Output the (X, Y) coordinate of the center of the cell containing the given text.  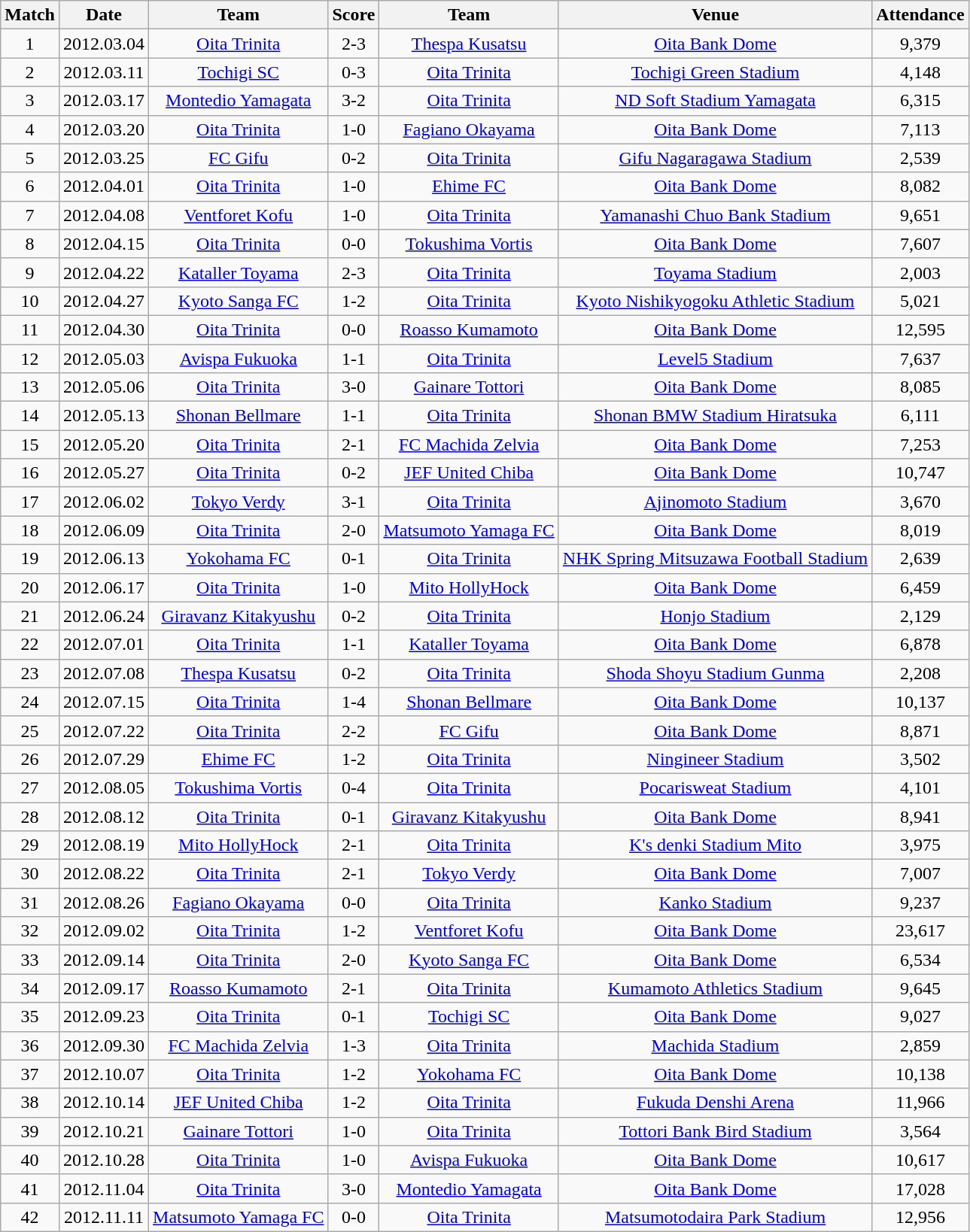
Pocarisweat Stadium (715, 787)
2012.05.06 (104, 387)
10,747 (920, 473)
10,137 (920, 702)
42 (30, 1217)
18 (30, 530)
2012.08.22 (104, 874)
2012.05.20 (104, 445)
2012.10.28 (104, 1160)
2012.05.13 (104, 416)
4,101 (920, 787)
12,595 (920, 329)
10,138 (920, 1074)
37 (30, 1074)
15 (30, 445)
2012.08.05 (104, 787)
2012.07.29 (104, 759)
2,003 (920, 272)
2012.07.22 (104, 730)
7,113 (920, 129)
7 (30, 215)
2012.08.19 (104, 845)
9,027 (920, 1017)
3-2 (354, 101)
2012.06.17 (104, 587)
2012.09.30 (104, 1045)
2012.04.01 (104, 187)
2012.10.21 (104, 1131)
2012.06.13 (104, 559)
2012.04.30 (104, 329)
6,315 (920, 101)
2012.03.11 (104, 72)
2,208 (920, 673)
Kyoto Nishikyogoku Athletic Stadium (715, 301)
8,085 (920, 387)
ND Soft Stadium Yamagata (715, 101)
5 (30, 158)
3,502 (920, 759)
0-3 (354, 72)
10 (30, 301)
Attendance (920, 15)
2,859 (920, 1045)
2012.11.11 (104, 1217)
0-4 (354, 787)
2012.09.14 (104, 960)
2012.05.03 (104, 359)
16 (30, 473)
2012.03.04 (104, 44)
11 (30, 329)
2012.06.09 (104, 530)
10,617 (920, 1160)
Fukuda Denshi Arena (715, 1103)
Match (30, 15)
2012.09.23 (104, 1017)
2012.08.26 (104, 903)
34 (30, 988)
1-4 (354, 702)
13 (30, 387)
33 (30, 960)
6,534 (920, 960)
2012.03.25 (104, 158)
2,539 (920, 158)
23,617 (920, 931)
8,871 (920, 730)
29 (30, 845)
7,637 (920, 359)
7,007 (920, 874)
41 (30, 1188)
Tochigi Green Stadium (715, 72)
25 (30, 730)
12 (30, 359)
Shonan BMW Stadium Hiratsuka (715, 416)
6 (30, 187)
Honjo Stadium (715, 616)
8,019 (920, 530)
9,379 (920, 44)
Kumamoto Athletics Stadium (715, 988)
3,975 (920, 845)
2012.07.01 (104, 645)
31 (30, 903)
6,878 (920, 645)
2012.03.17 (104, 101)
11,966 (920, 1103)
19 (30, 559)
2-2 (354, 730)
2012.10.14 (104, 1103)
9,237 (920, 903)
2,129 (920, 616)
2012.03.20 (104, 129)
17,028 (920, 1188)
2,639 (920, 559)
14 (30, 416)
26 (30, 759)
Venue (715, 15)
3,564 (920, 1131)
27 (30, 787)
9,645 (920, 988)
1-3 (354, 1045)
8,941 (920, 816)
8,082 (920, 187)
3,670 (920, 502)
7,253 (920, 445)
Level5 Stadium (715, 359)
36 (30, 1045)
9 (30, 272)
Shoda Shoyu Stadium Gunma (715, 673)
2012.07.08 (104, 673)
Toyama Stadium (715, 272)
5,021 (920, 301)
Date (104, 15)
35 (30, 1017)
2012.04.22 (104, 272)
2012.05.27 (104, 473)
Ningineer Stadium (715, 759)
6,111 (920, 416)
8 (30, 244)
21 (30, 616)
32 (30, 931)
Kanko Stadium (715, 903)
2012.09.17 (104, 988)
2012.04.27 (104, 301)
Ajinomoto Stadium (715, 502)
2012.04.15 (104, 244)
Matsumotodaira Park Stadium (715, 1217)
2012.04.08 (104, 215)
Gifu Nagaragawa Stadium (715, 158)
2012.06.02 (104, 502)
Yamanashi Chuo Bank Stadium (715, 215)
12,956 (920, 1217)
Score (354, 15)
40 (30, 1160)
38 (30, 1103)
17 (30, 502)
6,459 (920, 587)
2012.11.04 (104, 1188)
23 (30, 673)
NHK Spring Mitsuzawa Football Stadium (715, 559)
Tottori Bank Bird Stadium (715, 1131)
20 (30, 587)
2012.08.12 (104, 816)
3 (30, 101)
1 (30, 44)
4,148 (920, 72)
9,651 (920, 215)
4 (30, 129)
22 (30, 645)
28 (30, 816)
2012.09.02 (104, 931)
2012.10.07 (104, 1074)
2012.06.24 (104, 616)
Machida Stadium (715, 1045)
2012.07.15 (104, 702)
7,607 (920, 244)
K's denki Stadium Mito (715, 845)
2 (30, 72)
39 (30, 1131)
30 (30, 874)
3-1 (354, 502)
24 (30, 702)
